Pinpoint the cell where the given text exists, returning its [X, Y] midpoint coordinate. 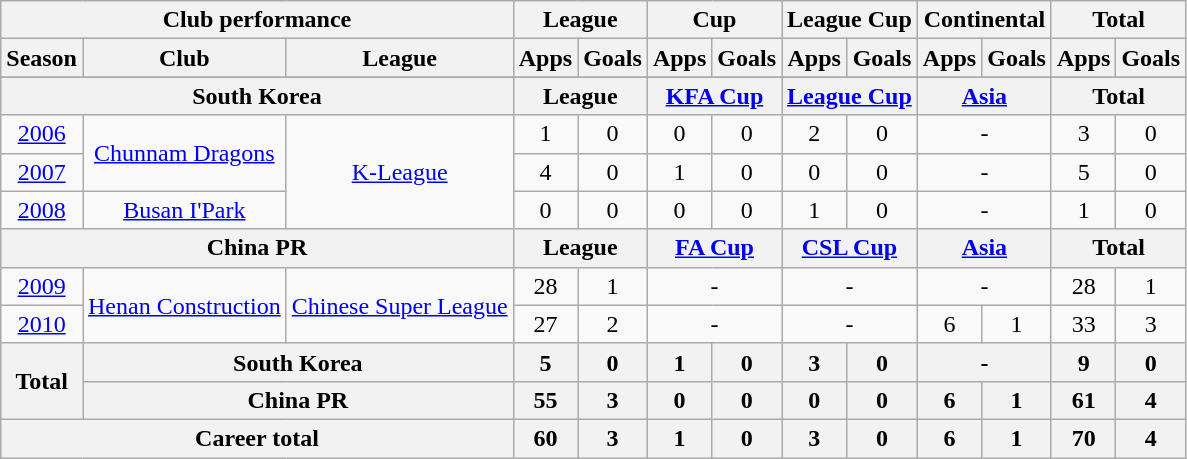
Chinese Super League [400, 305]
70 [1083, 438]
CSL Cup [850, 248]
Career total [257, 438]
Cup [714, 20]
9 [1083, 362]
2006 [42, 134]
61 [1083, 400]
2010 [42, 324]
55 [545, 400]
Club performance [257, 20]
2007 [42, 172]
Club [184, 58]
27 [545, 324]
Continental [984, 20]
Henan Construction [184, 305]
33 [1083, 324]
FA Cup [714, 248]
2009 [42, 286]
Busan I'Park [184, 210]
2008 [42, 210]
Chunnam Dragons [184, 153]
60 [545, 438]
KFA Cup [714, 96]
K-League [400, 172]
Season [42, 58]
